Provide the (x, y) coordinate of the cell's center where the given text is located.  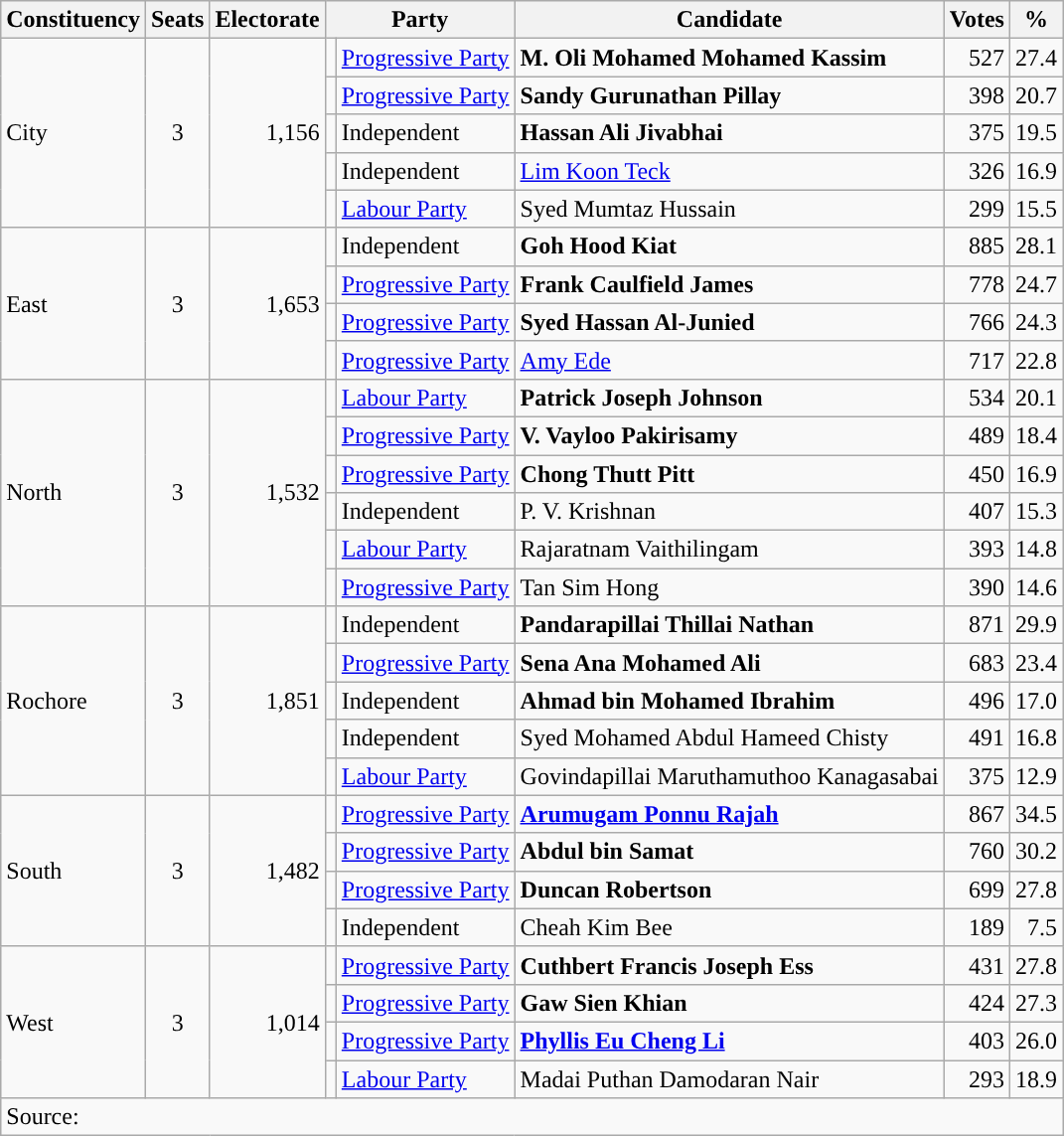
18.4 (1035, 435)
683 (977, 663)
Source: (532, 1117)
Party (419, 20)
P. V. Krishnan (729, 512)
867 (977, 814)
Govindapillai Maruthamuthoo Kanagasabai (729, 776)
Abdul bin Samat (729, 852)
1,482 (267, 871)
Amy Ede (729, 360)
22.8 (1035, 360)
407 (977, 512)
Gaw Sien Khian (729, 1003)
489 (977, 435)
14.8 (1035, 550)
South (74, 871)
27.4 (1035, 58)
27.3 (1035, 1003)
20.7 (1035, 95)
450 (977, 474)
491 (977, 738)
V. Vayloo Pakirisamy (729, 435)
Cheah Kim Bee (729, 927)
760 (977, 852)
Lim Koon Teck (729, 171)
Chong Thutt Pitt (729, 474)
East (74, 303)
1,653 (267, 303)
699 (977, 890)
527 (977, 58)
M. Oli Mohamed Mohamed Kassim (729, 58)
Votes (977, 20)
19.5 (1035, 133)
Cuthbert Francis Joseph Ess (729, 965)
Tan Sim Hong (729, 587)
Syed Mohamed Abdul Hameed Chisty (729, 738)
885 (977, 246)
% (1035, 20)
Duncan Robertson (729, 890)
16.8 (1035, 738)
Rajaratnam Vaithilingam (729, 550)
West (74, 1022)
15.3 (1035, 512)
496 (977, 701)
Goh Hood Kiat (729, 246)
299 (977, 209)
Electorate (267, 20)
North (74, 492)
7.5 (1035, 927)
26.0 (1035, 1041)
Frank Caulfield James (729, 284)
14.6 (1035, 587)
1,851 (267, 701)
293 (977, 1078)
Hassan Ali Jivabhai (729, 133)
Madai Puthan Damodaran Nair (729, 1078)
15.5 (1035, 209)
1,156 (267, 133)
766 (977, 322)
Phyllis Eu Cheng Li (729, 1041)
189 (977, 927)
30.2 (1035, 852)
17.0 (1035, 701)
29.9 (1035, 625)
403 (977, 1041)
871 (977, 625)
1,014 (267, 1022)
Ahmad bin Mohamed Ibrahim (729, 701)
Candidate (729, 20)
34.5 (1035, 814)
Syed Hassan Al-Junied (729, 322)
534 (977, 398)
717 (977, 360)
Arumugam Ponnu Rajah (729, 814)
393 (977, 550)
Syed Mumtaz Hussain (729, 209)
24.3 (1035, 322)
431 (977, 965)
Constituency (74, 20)
20.1 (1035, 398)
Rochore (74, 701)
778 (977, 284)
Patrick Joseph Johnson (729, 398)
Sena Ana Mohamed Ali (729, 663)
Seats (177, 20)
23.4 (1035, 663)
Sandy Gurunathan Pillay (729, 95)
City (74, 133)
326 (977, 171)
390 (977, 587)
424 (977, 1003)
24.7 (1035, 284)
28.1 (1035, 246)
18.9 (1035, 1078)
1,532 (267, 492)
398 (977, 95)
Pandarapillai Thillai Nathan (729, 625)
12.9 (1035, 776)
